Pinpoint the cell where the given text exists, returning its (x, y) midpoint coordinate. 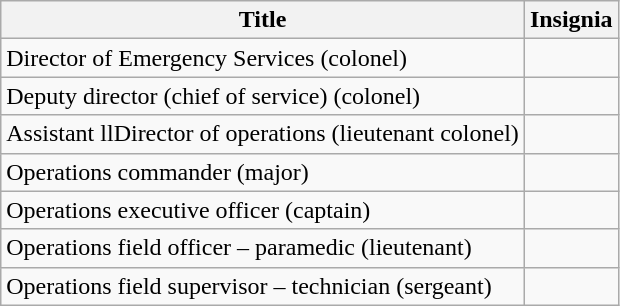
Operations executive officer (captain) (263, 210)
Assistant llDirector of operations (lieutenant colonel) (263, 134)
Operations field officer – paramedic (lieutenant) (263, 248)
Operations commander (major) (263, 172)
Insignia (571, 20)
Title (263, 20)
Director of Emergency Services (colonel) (263, 58)
Deputy director (chief of service) (colonel) (263, 96)
Operations field supervisor – technician (sergeant) (263, 286)
